Extract the (x, y) coordinate from the center of the cell holding the provided text.  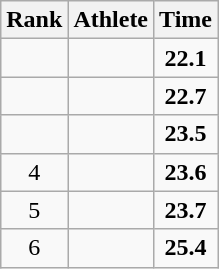
23.6 (186, 172)
25.4 (186, 248)
22.7 (186, 96)
5 (34, 210)
4 (34, 172)
23.7 (186, 210)
6 (34, 248)
22.1 (186, 58)
Rank (34, 20)
Time (186, 20)
Athlete (111, 20)
23.5 (186, 134)
